Return the (x, y) coordinate for the center point of the cell that contains the specified text.  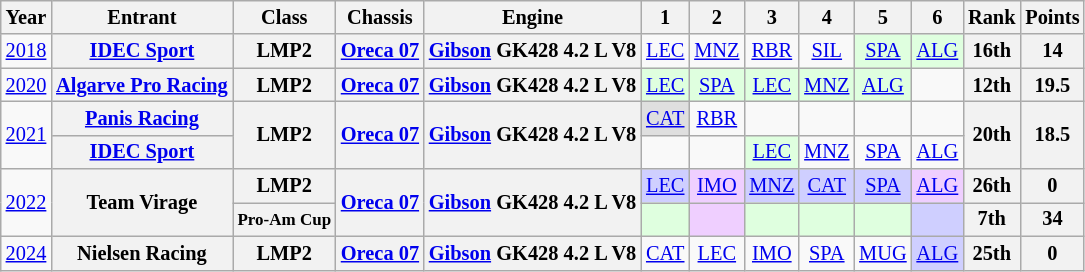
Nielsen Racing (142, 253)
20th (992, 134)
2018 (26, 51)
3 (772, 17)
2020 (26, 85)
Team Virage (142, 202)
SIL (826, 51)
6 (938, 17)
Algarve Pro Racing (142, 85)
7th (992, 219)
Rank (992, 17)
16th (992, 51)
Entrant (142, 17)
Engine (532, 17)
2024 (26, 253)
14 (1052, 51)
18.5 (1052, 134)
Class (284, 17)
Points (1052, 17)
Year (26, 17)
2021 (26, 134)
26th (992, 186)
25th (992, 253)
5 (882, 17)
2 (716, 17)
MUG (882, 253)
12th (992, 85)
Pro-Am Cup (284, 219)
19.5 (1052, 85)
34 (1052, 219)
2022 (26, 202)
4 (826, 17)
Chassis (380, 17)
Panis Racing (142, 118)
1 (665, 17)
